From the cell containing the given text, extract its center point as (X, Y) coordinate. 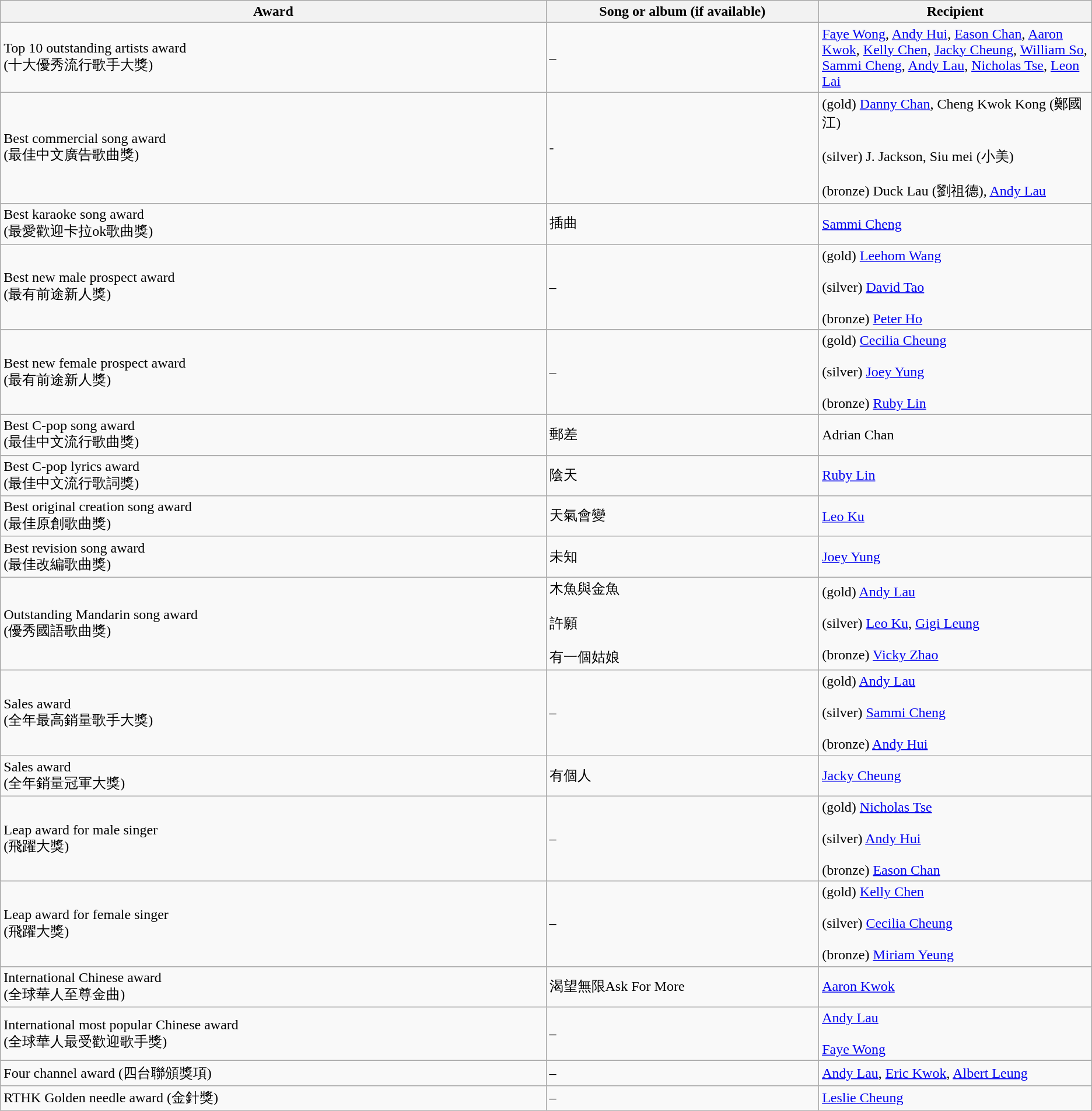
Andy Lau, Eric Kwok, Albert Leung (956, 1074)
Song or album (if available) (682, 12)
Best commercial song award(最佳中文廣告歌曲獎) (273, 148)
Joey Yung (956, 557)
未知 (682, 557)
(gold) Danny Chan, Cheng Kwok Kong (鄭國江)(silver) J. Jackson, Siu mei (小美)(bronze) Duck Lau (劉祖德), Andy Lau (956, 148)
Jacky Cheung (956, 775)
天氣會變 (682, 516)
(gold) Andy Lau(silver) Leo Ku, Gigi Leung(bronze) Vicky Zhao (956, 624)
Best revision song award(最佳改編歌曲獎) (273, 557)
Best new female prospect award(最有前途新人獎) (273, 372)
Sammi Cheng (956, 224)
(gold) Cecilia Cheung(silver) Joey Yung(bronze) Ruby Lin (956, 372)
Best karaoke song award(最愛歡迎卡拉ok歌曲獎) (273, 224)
Recipient (956, 12)
Leo Ku (956, 516)
(gold) Leehom Wang(silver) David Tao(bronze) Peter Ho (956, 287)
郵差 (682, 435)
Best original creation song award(最佳原創歌曲獎) (273, 516)
(gold) Andy Lau (silver) Sammi Cheng(bronze) Andy Hui (956, 712)
Leslie Cheung (956, 1098)
Best C-pop lyrics award(最佳中文流行歌詞獎) (273, 476)
Top 10 outstanding artists award(十大優秀流行歌手大獎) (273, 57)
Andy LauFaye Wong (956, 1034)
木魚與金魚許願有一個姑娘 (682, 624)
Leap award for male singer(飛躍大獎) (273, 839)
International Chinese award(全球華人至尊金曲) (273, 987)
Four channel award (四台聯頒獎項) (273, 1074)
Aaron Kwok (956, 987)
Award (273, 12)
插曲 (682, 224)
Sales award(全年最高銷量歌手大獎) (273, 712)
渴望無限Ask For More (682, 987)
Best C-pop song award(最佳中文流行歌曲獎) (273, 435)
- (682, 148)
Sales award(全年銷量冠軍大獎) (273, 775)
(gold) Nicholas Tse(silver) Andy Hui(bronze) Eason Chan (956, 839)
有個人 (682, 775)
Faye Wong, Andy Hui, Eason Chan, Aaron Kwok, Kelly Chen, Jacky Cheung, William So, Sammi Cheng, Andy Lau, Nicholas Tse, Leon Lai (956, 57)
Best new male prospect award(最有前途新人獎) (273, 287)
Ruby Lin (956, 476)
RTHK Golden needle award (金針獎) (273, 1098)
(gold) Kelly Chen(silver) Cecilia Cheung(bronze) Miriam Yeung (956, 924)
Adrian Chan (956, 435)
Leap award for female singer(飛躍大獎) (273, 924)
Outstanding Mandarin song award(優秀國語歌曲獎) (273, 624)
陰天 (682, 476)
International most popular Chinese award(全球華人最受歡迎歌手獎) (273, 1034)
